Find where the given text appears and provide that cell's center as (x, y) coordinate. 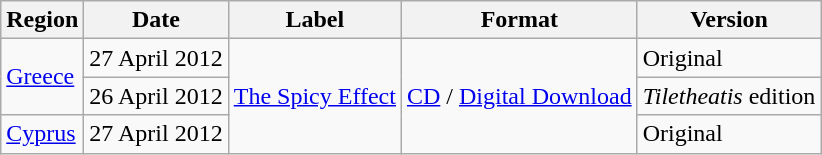
Region (42, 20)
26 April 2012 (156, 96)
Version (729, 20)
Greece (42, 77)
The Spicy Effect (314, 96)
Label (314, 20)
Date (156, 20)
Cyprus (42, 134)
Tiletheatis edition (729, 96)
Format (519, 20)
CD / Digital Download (519, 96)
